For the text-containing cell, return its midpoint in [x, y] coordinate format. 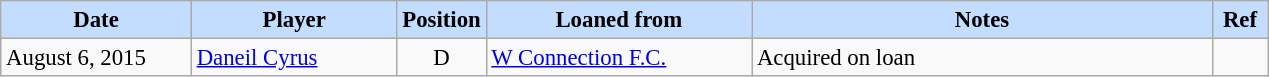
August 6, 2015 [96, 58]
Player [294, 20]
Notes [982, 20]
Ref [1240, 20]
Date [96, 20]
Acquired on loan [982, 58]
Position [442, 20]
D [442, 58]
W Connection F.C. [619, 58]
Daneil Cyrus [294, 58]
Loaned from [619, 20]
